Locate the cell with the specified text and output its (x, y) center coordinate. 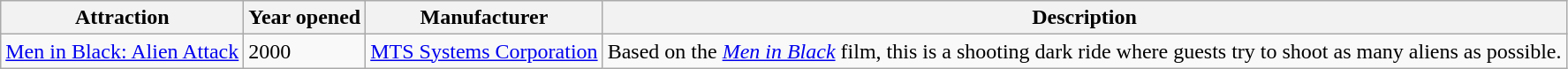
Based on the Men in Black film, this is a shooting dark ride where guests try to shoot as many aliens as possible. (1085, 51)
Year opened (305, 18)
Manufacturer (484, 18)
Description (1085, 18)
Men in Black: Alien Attack (122, 51)
MTS Systems Corporation (484, 51)
Attraction (122, 18)
2000 (305, 51)
